Search for the cell housing the specified text and yield its [X, Y] center coordinate. 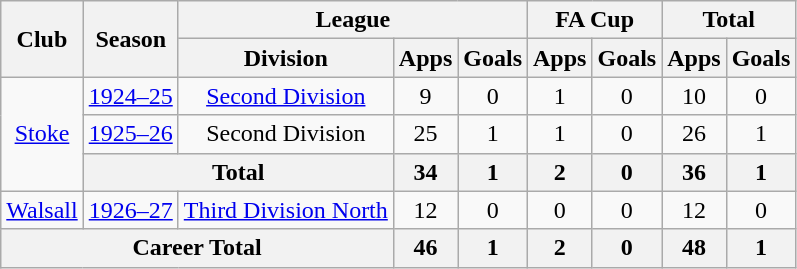
46 [425, 248]
25 [425, 134]
9 [425, 96]
1925–26 [130, 134]
Career Total [198, 248]
Season [130, 39]
FA Cup [595, 20]
Club [42, 39]
Walsall [42, 210]
10 [694, 96]
1924–25 [130, 96]
48 [694, 248]
26 [694, 134]
League [352, 20]
36 [694, 172]
34 [425, 172]
1926–27 [130, 210]
Third Division North [286, 210]
Division [286, 58]
Stoke [42, 134]
